Identify which cell holds the provided text, then report its [x, y] central coordinate. 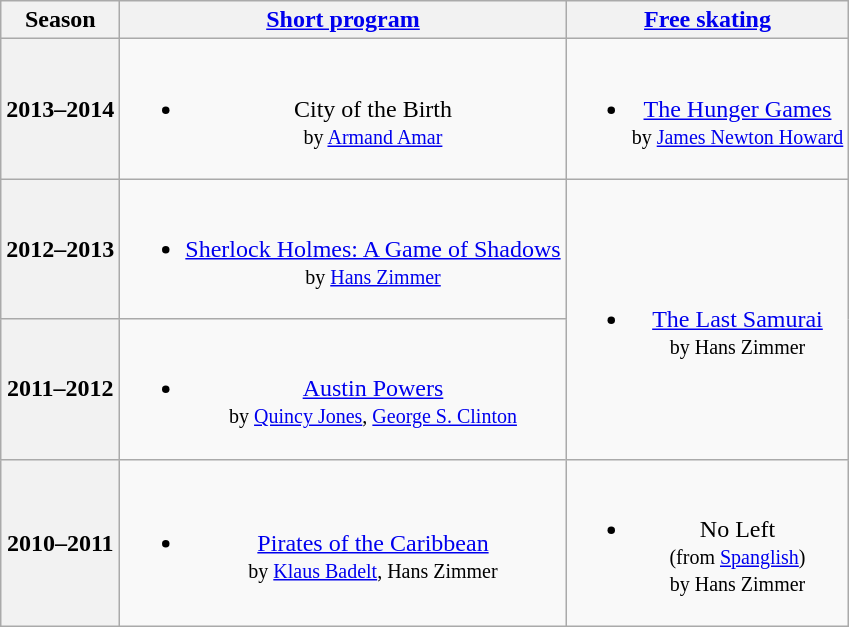
No Left (from Spanglish) by Hans Zimmer [708, 542]
2010–2011 [60, 542]
Pirates of the Caribbean by Klaus Badelt, Hans Zimmer [343, 542]
Season [60, 20]
2012–2013 [60, 249]
2013–2014 [60, 109]
The Last Samurai by Hans Zimmer [708, 319]
The Hunger Games by James Newton Howard [708, 109]
2011–2012 [60, 389]
Free skating [708, 20]
City of the Birth by Armand Amar [343, 109]
Sherlock Holmes: A Game of Shadows by Hans Zimmer [343, 249]
Short program [343, 20]
Austin Powers by Quincy Jones, George S. Clinton [343, 389]
